Detect which cell encompasses the target text, then output its [X, Y] center coordinate. 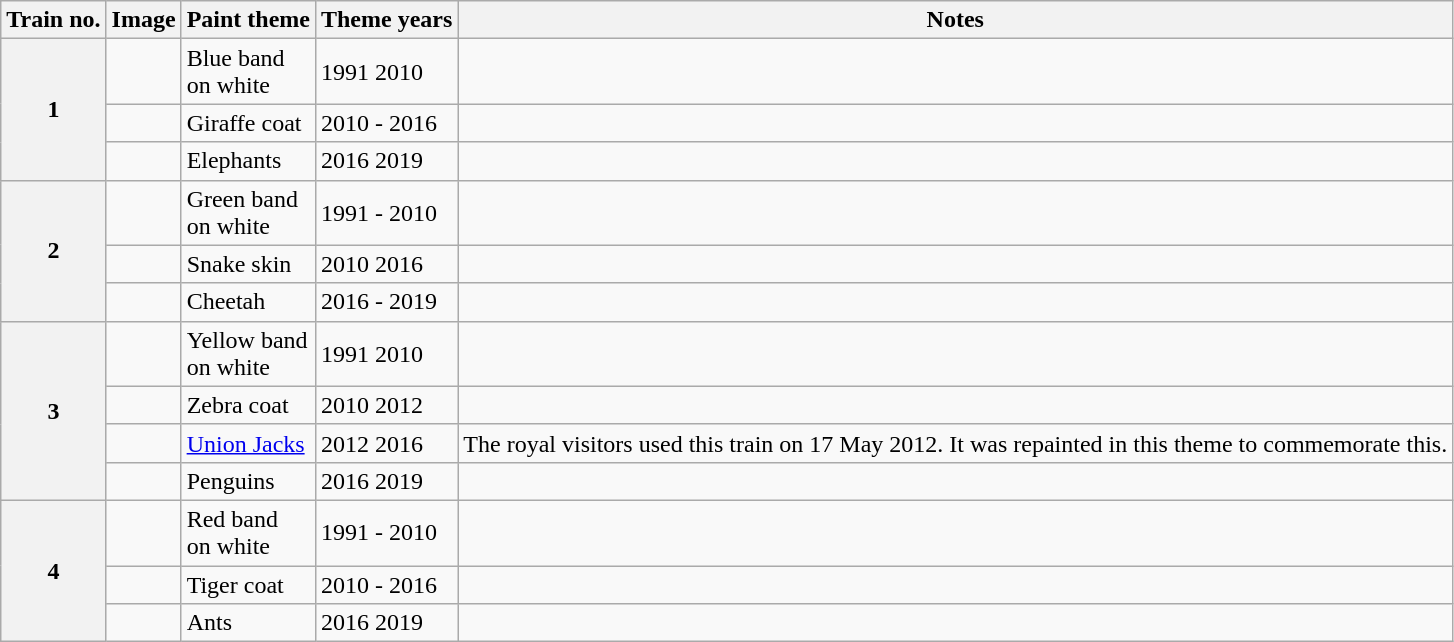
Blue bandon white [248, 72]
Theme years [386, 20]
2 [54, 250]
Yellow bandon white [248, 354]
Zebra coat [248, 405]
Penguins [248, 481]
Tiger coat [248, 585]
1 [54, 110]
Cheetah [248, 302]
2016 - 2019 [386, 302]
Green bandon white [248, 212]
The royal visitors used this train on 17 May 2012. It was repainted in this theme to commemorate this. [956, 443]
2010 2012 [386, 405]
Paint theme [248, 20]
Image [144, 20]
4 [54, 570]
Ants [248, 623]
Union Jacks [248, 443]
Elephants [248, 161]
2010 2016 [386, 264]
Notes [956, 20]
Train no. [54, 20]
3 [54, 410]
Giraffe coat [248, 123]
Red bandon white [248, 532]
2012 2016 [386, 443]
Snake skin [248, 264]
